Determine the [X, Y] coordinate at the center of the cell enclosing the given text.  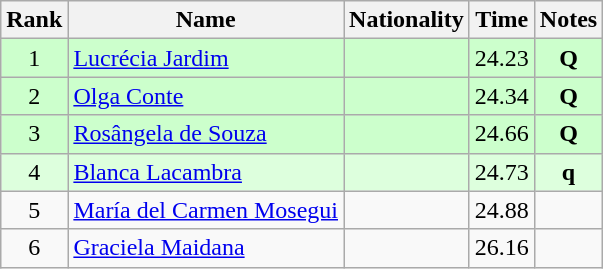
2 [34, 96]
Name [206, 20]
5 [34, 210]
24.73 [502, 172]
26.16 [502, 248]
Olga Conte [206, 96]
Blanca Lacambra [206, 172]
3 [34, 134]
Notes [568, 20]
q [568, 172]
Graciela Maidana [206, 248]
María del Carmen Mosegui [206, 210]
24.88 [502, 210]
Time [502, 20]
6 [34, 248]
Lucrécia Jardim [206, 58]
24.23 [502, 58]
4 [34, 172]
24.66 [502, 134]
Rosângela de Souza [206, 134]
1 [34, 58]
24.34 [502, 96]
Rank [34, 20]
Nationality [407, 20]
